Detect which cell encompasses the target text, then output its [X, Y] center coordinate. 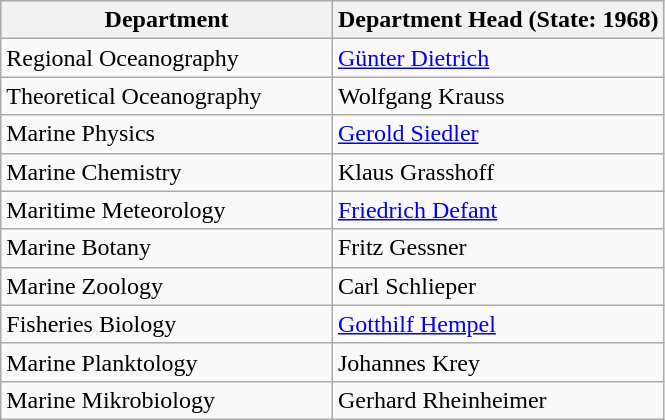
Fritz Gessner [498, 248]
Friedrich Defant [498, 210]
Marine Mikrobiology [167, 400]
Fisheries Biology [167, 324]
Klaus Grasshoff [498, 172]
Marine Chemistry [167, 172]
Theoretical Oceanography [167, 96]
Department [167, 20]
Maritime Meteorology [167, 210]
Gotthilf Hempel [498, 324]
Gerold Siedler [498, 134]
Wolfgang Krauss [498, 96]
Günter Dietrich [498, 58]
Marine Physics [167, 134]
Marine Botany [167, 248]
Johannes Krey [498, 362]
Department Head (State: 1968) [498, 20]
Marine Zoology [167, 286]
Carl Schlieper [498, 286]
Gerhard Rheinheimer [498, 400]
Marine Planktology [167, 362]
Regional Oceanography [167, 58]
